For the text-containing cell, return its midpoint in (x, y) coordinate format. 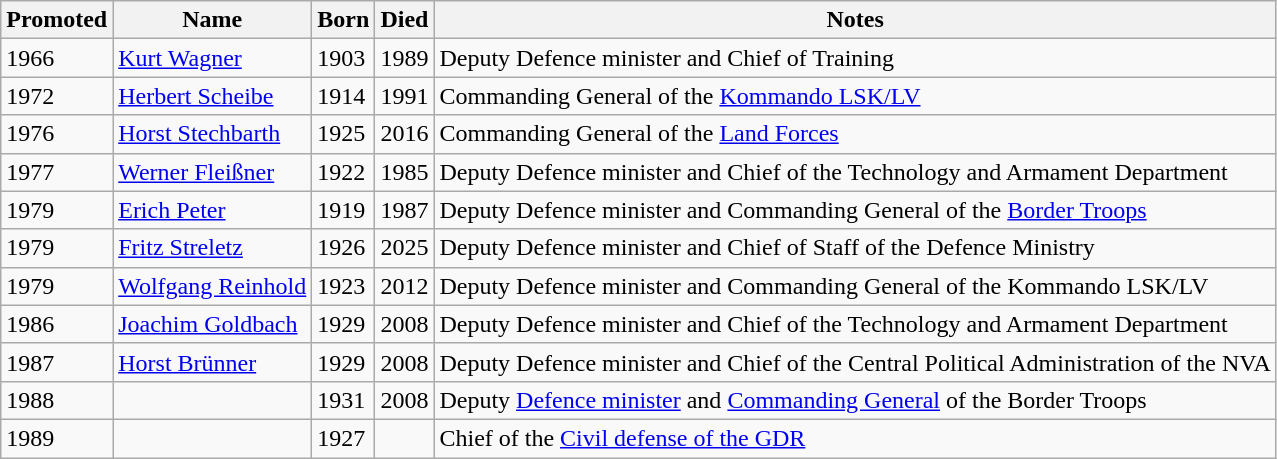
Promoted (57, 20)
1986 (57, 324)
1972 (57, 96)
Commanding General of the Land Forces (855, 134)
1919 (344, 210)
1931 (344, 400)
2016 (404, 134)
1991 (404, 96)
Notes (855, 20)
Deputy Defence minister and Chief of the Central Political Administration of the NVA (855, 362)
2025 (404, 248)
1976 (57, 134)
Deputy Defence minister and Commanding General of the Kommando LSK/LV (855, 286)
1927 (344, 438)
1923 (344, 286)
1926 (344, 248)
Joachim Goldbach (212, 324)
Horst Stechbarth (212, 134)
Kurt Wagner (212, 58)
Deputy Defence minister and Chief of Staff of the Defence Ministry (855, 248)
Wolfgang Reinhold (212, 286)
Deputy Defence minister and Chief of Training (855, 58)
Died (404, 20)
1977 (57, 172)
Name (212, 20)
Herbert Scheibe (212, 96)
1925 (344, 134)
2012 (404, 286)
Erich Peter (212, 210)
1903 (344, 58)
Born (344, 20)
1988 (57, 400)
Fritz Streletz (212, 248)
Chief of the Civil defense of the GDR (855, 438)
1914 (344, 96)
Horst Brünner (212, 362)
Commanding General of the Kommando LSK/LV (855, 96)
1985 (404, 172)
1966 (57, 58)
1922 (344, 172)
Werner Fleißner (212, 172)
